For the text-containing cell, return its midpoint in (x, y) coordinate format. 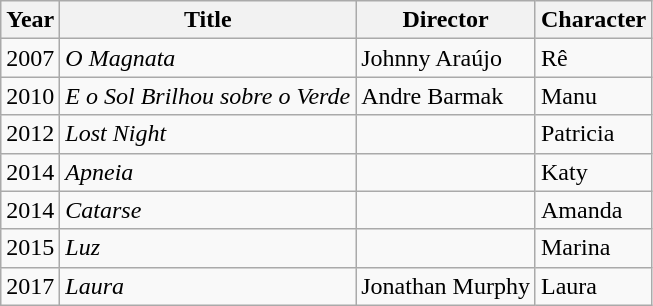
Apneia (208, 172)
2015 (30, 248)
Johnny Araújo (446, 58)
Marina (593, 248)
2017 (30, 286)
Katy (593, 172)
2010 (30, 96)
Patricia (593, 134)
2007 (30, 58)
Title (208, 20)
Character (593, 20)
Year (30, 20)
2012 (30, 134)
Manu (593, 96)
Jonathan Murphy (446, 286)
Luz (208, 248)
Lost Night (208, 134)
Andre Barmak (446, 96)
O Magnata (208, 58)
E o Sol Brilhou sobre o Verde (208, 96)
Director (446, 20)
Catarse (208, 210)
Amanda (593, 210)
Rê (593, 58)
